Pinpoint the cell where the given text exists, returning its (X, Y) midpoint coordinate. 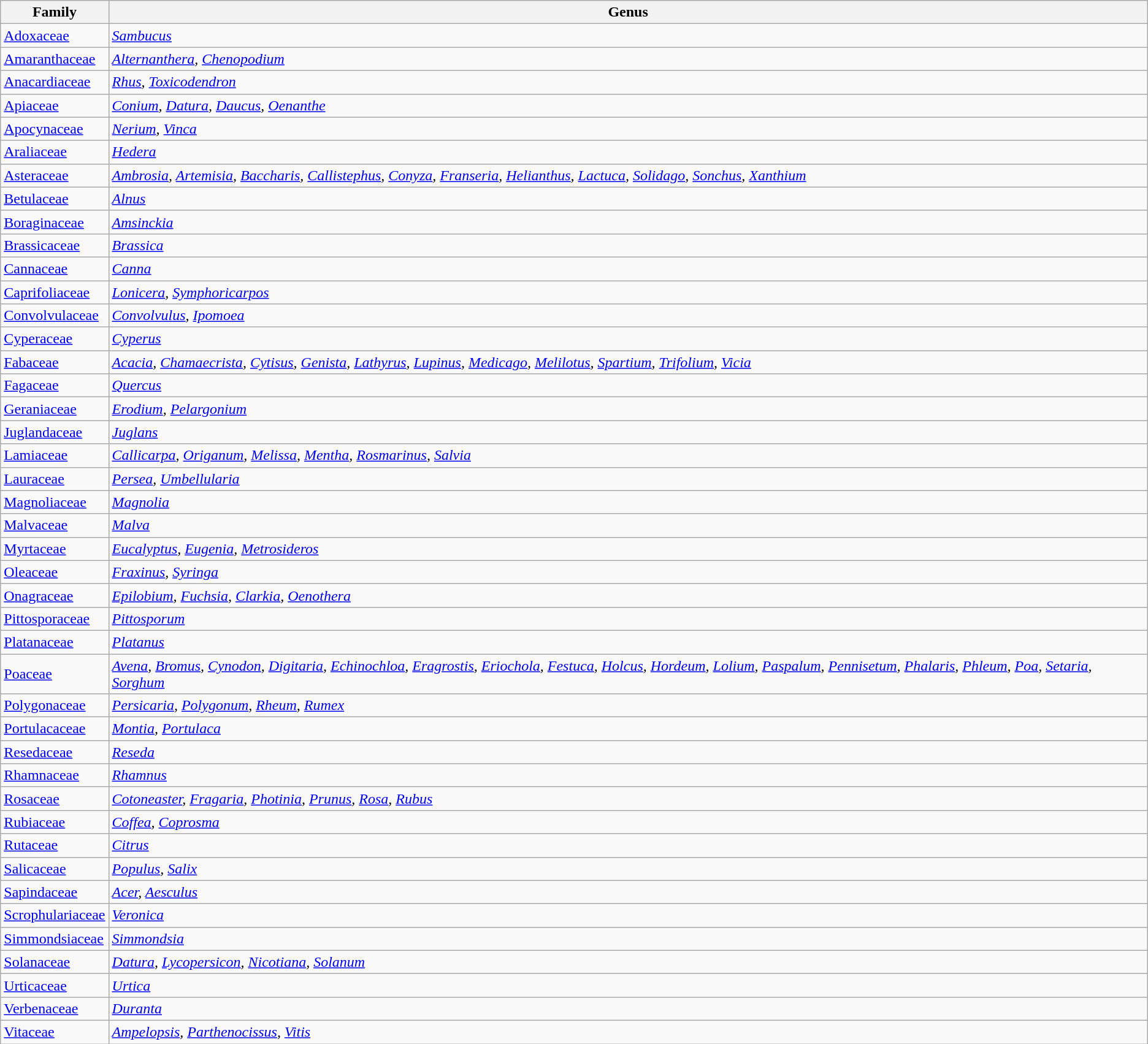
Sapindaceae (55, 892)
Brassica (628, 245)
Rubiaceae (55, 822)
Citrus (628, 845)
Lonicera, Symphoricarpos (628, 292)
Sambucus (628, 36)
Polygonaceae (55, 706)
Malva (628, 525)
Rutaceae (55, 845)
Coffea, Coprosma (628, 822)
Urticaceae (55, 985)
Anacardiaceae (55, 82)
Solanaceae (55, 962)
Betulaceae (55, 199)
Cannaceae (55, 269)
Alternanthera, Chenopodium (628, 59)
Poaceae (55, 673)
Convolvulaceae (55, 316)
Quercus (628, 386)
Ampelopsis, Parthenocissus, Vitis (628, 1032)
Convolvulus, Ipomoea (628, 316)
Portulacaceae (55, 729)
Juglandaceae (55, 432)
Apiaceae (55, 105)
Brassicaceae (55, 245)
Apocynaceae (55, 129)
Fabaceae (55, 362)
Vitaceae (55, 1032)
Resedaceae (55, 752)
Eucalyptus, Eugenia, Metrosideros (628, 549)
Pittosporaceae (55, 619)
Acacia, Chamaecrista, Cytisus, Genista, Lathyrus, Lupinus, Medicago, Melilotus, Spartium, Trifolium, Vicia (628, 362)
Asteraceae (55, 175)
Genus (628, 12)
Lauraceae (55, 479)
Canna (628, 269)
Urtica (628, 985)
Pittosporum (628, 619)
Rhus, Toxicodendron (628, 82)
Rhamnus (628, 775)
Platanus (628, 642)
Ambrosia, Artemisia, Baccharis, Callistephus, Conyza, Franseria, Helianthus, Lactuca, Solidago, Sonchus, Xanthium (628, 175)
Hedera (628, 152)
Malvaceae (55, 525)
Magnolia (628, 502)
Datura, Lycopersicon, Nicotiana, Solanum (628, 962)
Magnoliaceae (55, 502)
Montia, Portulaca (628, 729)
Fraxinus, Syringa (628, 572)
Geraniaceae (55, 409)
Callicarpa, Origanum, Melissa, Mentha, Rosmarinus, Salvia (628, 455)
Duranta (628, 1008)
Oleaceae (55, 572)
Salicaceae (55, 869)
Alnus (628, 199)
Juglans (628, 432)
Reseda (628, 752)
Acer, Aesculus (628, 892)
Cyperus (628, 339)
Conium, Datura, Daucus, Oenanthe (628, 105)
Myrtaceae (55, 549)
Cotoneaster, Fragaria, Photinia, Prunus, Rosa, Rubus (628, 799)
Epilobium, Fuchsia, Clarkia, Oenothera (628, 595)
Fagaceae (55, 386)
Family (55, 12)
Verbenaceae (55, 1008)
Platanaceae (55, 642)
Caprifoliaceae (55, 292)
Boraginaceae (55, 222)
Veronica (628, 915)
Rosaceae (55, 799)
Araliaceae (55, 152)
Scrophulariaceae (55, 915)
Simmondsiaceae (55, 939)
Populus, Salix (628, 869)
Amaranthaceae (55, 59)
Lamiaceae (55, 455)
Adoxaceae (55, 36)
Nerium, Vinca (628, 129)
Persicaria, Polygonum, Rheum, Rumex (628, 706)
Amsinckia (628, 222)
Cyperaceae (55, 339)
Erodium, Pelargonium (628, 409)
Simmondsia (628, 939)
Persea, Umbellularia (628, 479)
Onagraceae (55, 595)
Rhamnaceae (55, 775)
